Return the [X, Y] coordinate for the center point of the cell that contains the specified text.  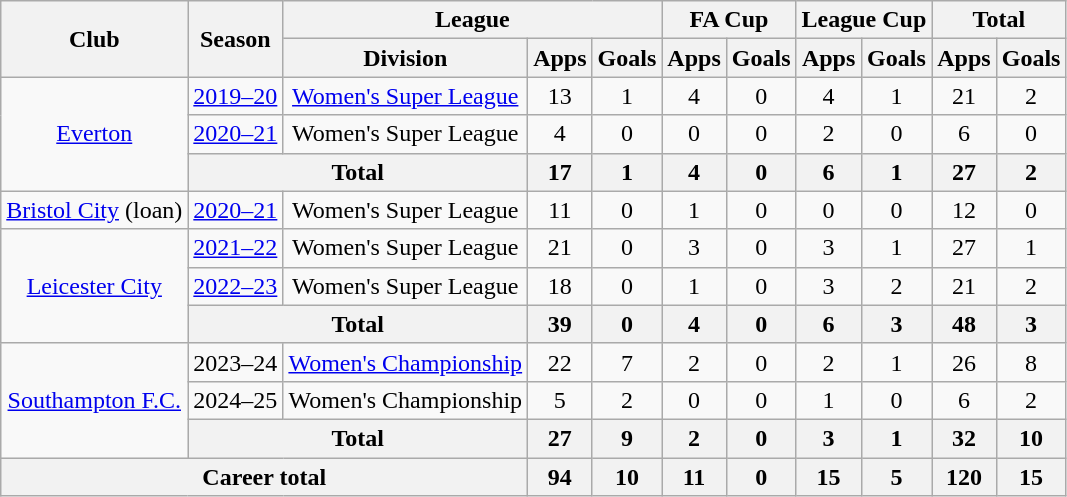
18 [560, 286]
Club [94, 39]
8 [1031, 362]
94 [560, 477]
22 [560, 362]
Career total [264, 477]
32 [964, 438]
9 [627, 438]
2022–23 [236, 286]
Southampton F.C. [94, 400]
Leicester City [94, 286]
League Cup [864, 20]
League [472, 20]
FA Cup [729, 20]
120 [964, 477]
7 [627, 362]
2021–22 [236, 248]
13 [560, 96]
Division [406, 58]
Bristol City (loan) [94, 210]
17 [560, 172]
39 [560, 324]
2019–20 [236, 96]
2024–25 [236, 400]
2023–24 [236, 362]
Everton [94, 134]
48 [964, 324]
Season [236, 39]
12 [964, 210]
26 [964, 362]
